Detect which cell encompasses the target text, then output its [x, y] center coordinate. 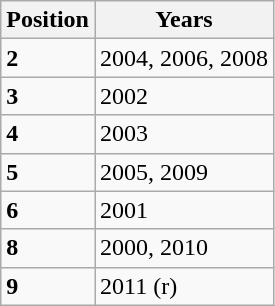
4 [48, 134]
8 [48, 248]
6 [48, 210]
2005, 2009 [184, 172]
2004, 2006, 2008 [184, 58]
2001 [184, 210]
2011 (r) [184, 286]
Years [184, 20]
9 [48, 286]
Position [48, 20]
2000, 2010 [184, 248]
2 [48, 58]
5 [48, 172]
3 [48, 96]
2003 [184, 134]
2002 [184, 96]
